Detect which cell encompasses the target text, then output its [x, y] center coordinate. 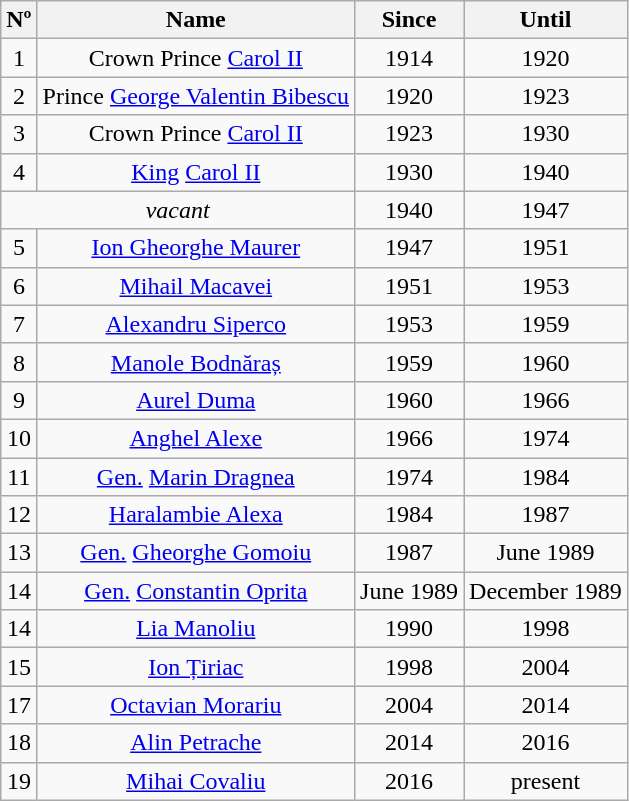
King Carol II [196, 172]
5 [19, 248]
11 [19, 477]
Gen. Marin Dragnea [196, 477]
6 [19, 286]
8 [19, 362]
vacant [178, 210]
Haralambie Alexa [196, 515]
Since [410, 20]
present [546, 781]
15 [19, 667]
4 [19, 172]
Lia Manoliu [196, 629]
Alin Petrache [196, 743]
Mihai Covaliu [196, 781]
Name [196, 20]
2 [19, 96]
Gen. Gheorghe Gomoiu [196, 553]
7 [19, 324]
December 1989 [546, 591]
1990 [410, 629]
Anghel Alexe [196, 438]
12 [19, 515]
Alexandru Siperco [196, 324]
Nº [19, 20]
Aurel Duma [196, 400]
Until [546, 20]
Mihail Macavei [196, 286]
Ion Gheorghe Maurer [196, 248]
Ion Țiriac [196, 667]
18 [19, 743]
Gen. Constantin Oprita [196, 591]
Prince George Valentin Bibescu [196, 96]
Manole Bodnăraș [196, 362]
10 [19, 438]
9 [19, 400]
1914 [410, 58]
19 [19, 781]
3 [19, 134]
1 [19, 58]
17 [19, 705]
Octavian Morariu [196, 705]
13 [19, 553]
